Extract the [X, Y] coordinate from the center of the cell holding the provided text.  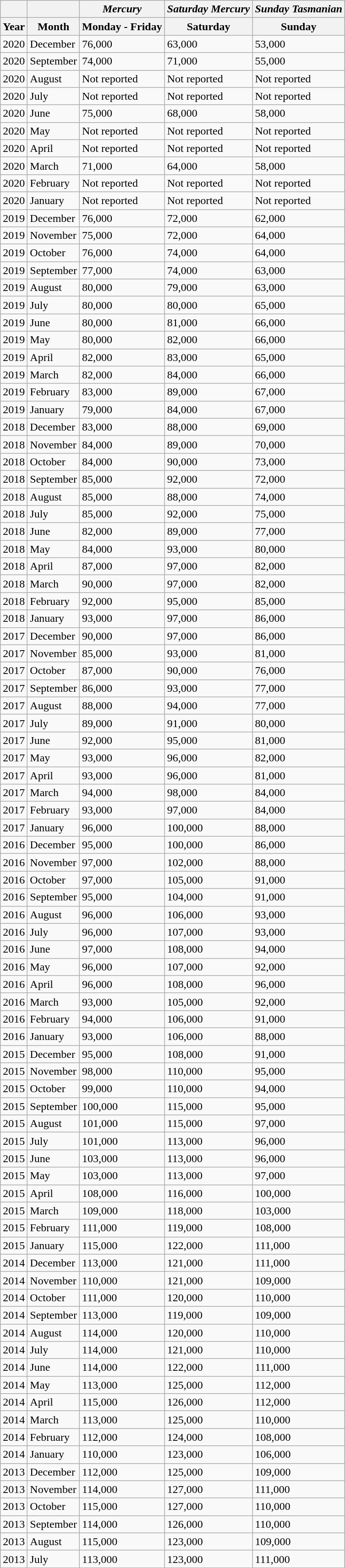
Sunday Tasmanian [299, 9]
Month [54, 27]
Mercury [122, 9]
124,000 [208, 1437]
73,000 [299, 462]
116,000 [208, 1193]
Saturday [208, 27]
Year [14, 27]
68,000 [208, 113]
Monday - Friday [122, 27]
Saturday Mercury [208, 9]
62,000 [299, 218]
102,000 [208, 862]
104,000 [208, 897]
Sunday [299, 27]
53,000 [299, 44]
70,000 [299, 444]
99,000 [122, 1089]
69,000 [299, 427]
55,000 [299, 61]
118,000 [208, 1211]
